Return (X, Y) of the center of cell containing provided text 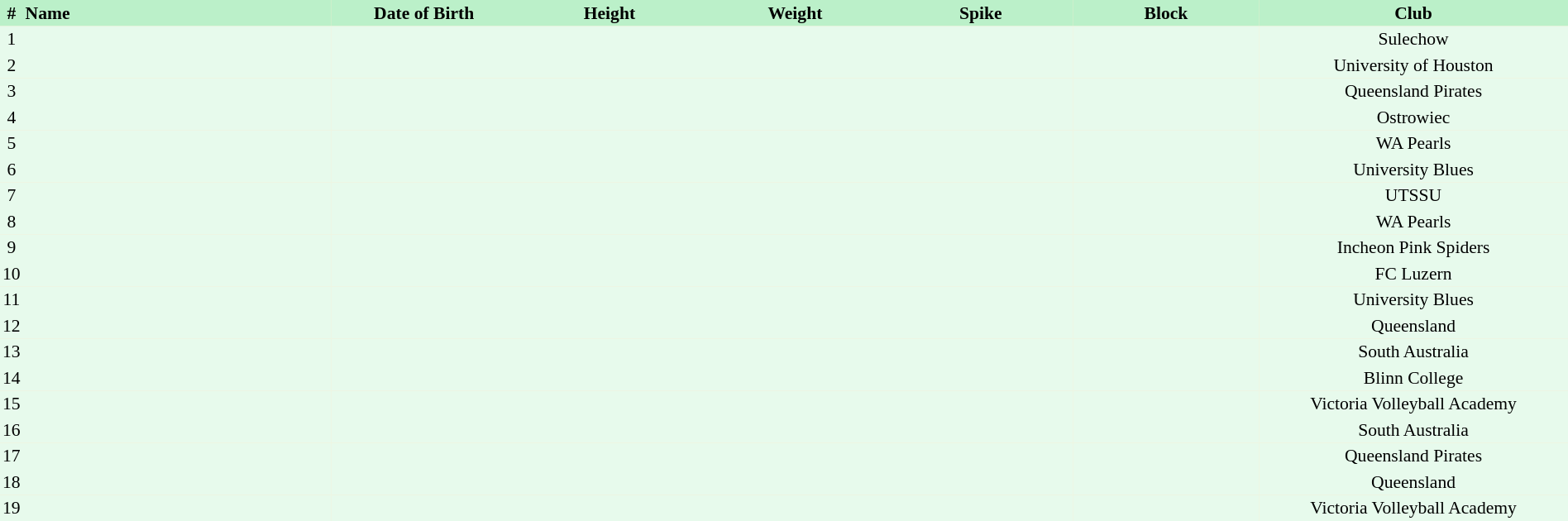
Blinn College (1413, 378)
12 (12, 326)
17 (12, 456)
4 (12, 117)
1 (12, 40)
Spike (981, 13)
2 (12, 65)
10 (12, 274)
7 (12, 195)
19 (12, 508)
Incheon Pink Spiders (1413, 248)
# (12, 13)
13 (12, 352)
Sulechow (1413, 40)
3 (12, 91)
Ostrowiec (1413, 117)
18 (12, 482)
11 (12, 299)
University of Houston (1413, 65)
16 (12, 430)
15 (12, 404)
Club (1413, 13)
5 (12, 144)
6 (12, 170)
14 (12, 378)
Name (177, 13)
Weight (795, 13)
Date of Birth (424, 13)
Block (1166, 13)
FC Luzern (1413, 274)
UTSSU (1413, 195)
8 (12, 222)
Height (610, 13)
9 (12, 248)
